Extract the (X, Y) coordinate from the center of the cell holding the provided text.  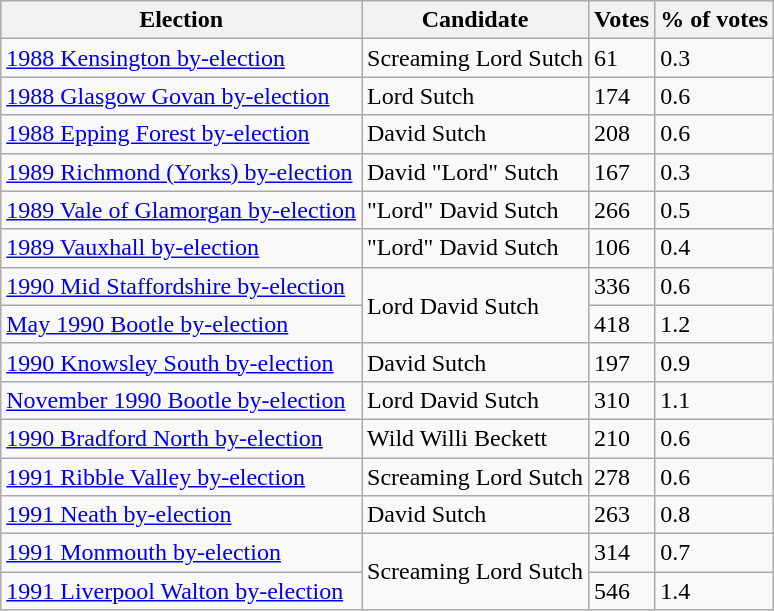
1.2 (714, 324)
278 (622, 477)
1990 Bradford North by-election (182, 438)
1991 Ribble Valley by-election (182, 477)
418 (622, 324)
1988 Kensington by-election (182, 58)
November 1990 Bootle by-election (182, 400)
% of votes (714, 20)
0.8 (714, 515)
1.1 (714, 400)
1991 Neath by-election (182, 515)
208 (622, 134)
Candidate (476, 20)
Lord Sutch (476, 96)
0.9 (714, 362)
0.5 (714, 210)
210 (622, 438)
Wild Willi Beckett (476, 438)
197 (622, 362)
1989 Vale of Glamorgan by-election (182, 210)
1989 Richmond (Yorks) by-election (182, 172)
1988 Epping Forest by-election (182, 134)
1.4 (714, 591)
Votes (622, 20)
61 (622, 58)
1988 Glasgow Govan by-election (182, 96)
1990 Knowsley South by-election (182, 362)
174 (622, 96)
266 (622, 210)
1990 Mid Staffordshire by-election (182, 286)
106 (622, 248)
546 (622, 591)
1991 Liverpool Walton by-election (182, 591)
167 (622, 172)
0.7 (714, 553)
336 (622, 286)
314 (622, 553)
Election (182, 20)
263 (622, 515)
1989 Vauxhall by-election (182, 248)
May 1990 Bootle by-election (182, 324)
David "Lord" Sutch (476, 172)
310 (622, 400)
0.4 (714, 248)
1991 Monmouth by-election (182, 553)
